For the text-containing cell, return its midpoint in (x, y) coordinate format. 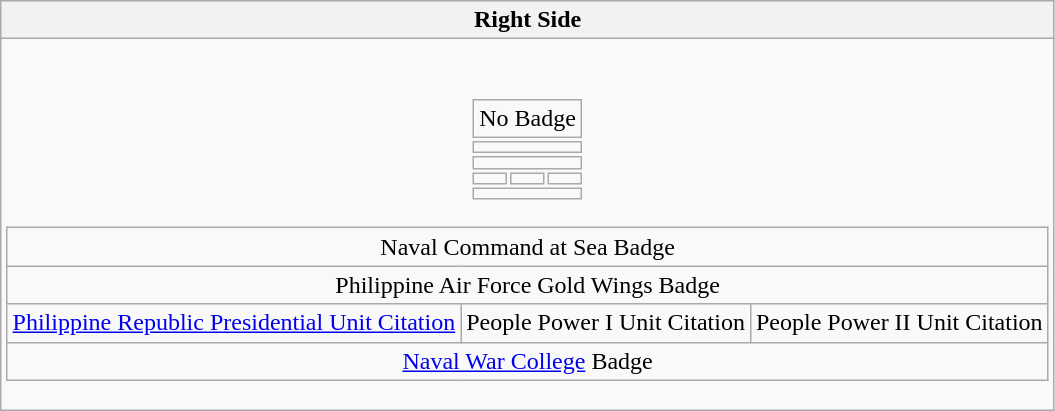
Right Side (528, 20)
Naval War College Badge (528, 361)
People Power II Unit Citation (899, 323)
Philippine Air Force Gold Wings Badge (528, 285)
Naval Command at Sea Badge (528, 247)
People Power I Unit Citation (606, 323)
Philippine Republic Presidential Unit Citation (234, 323)
No Badge (528, 118)
